Find where the given text appears and provide that cell's center as [X, Y] coordinate. 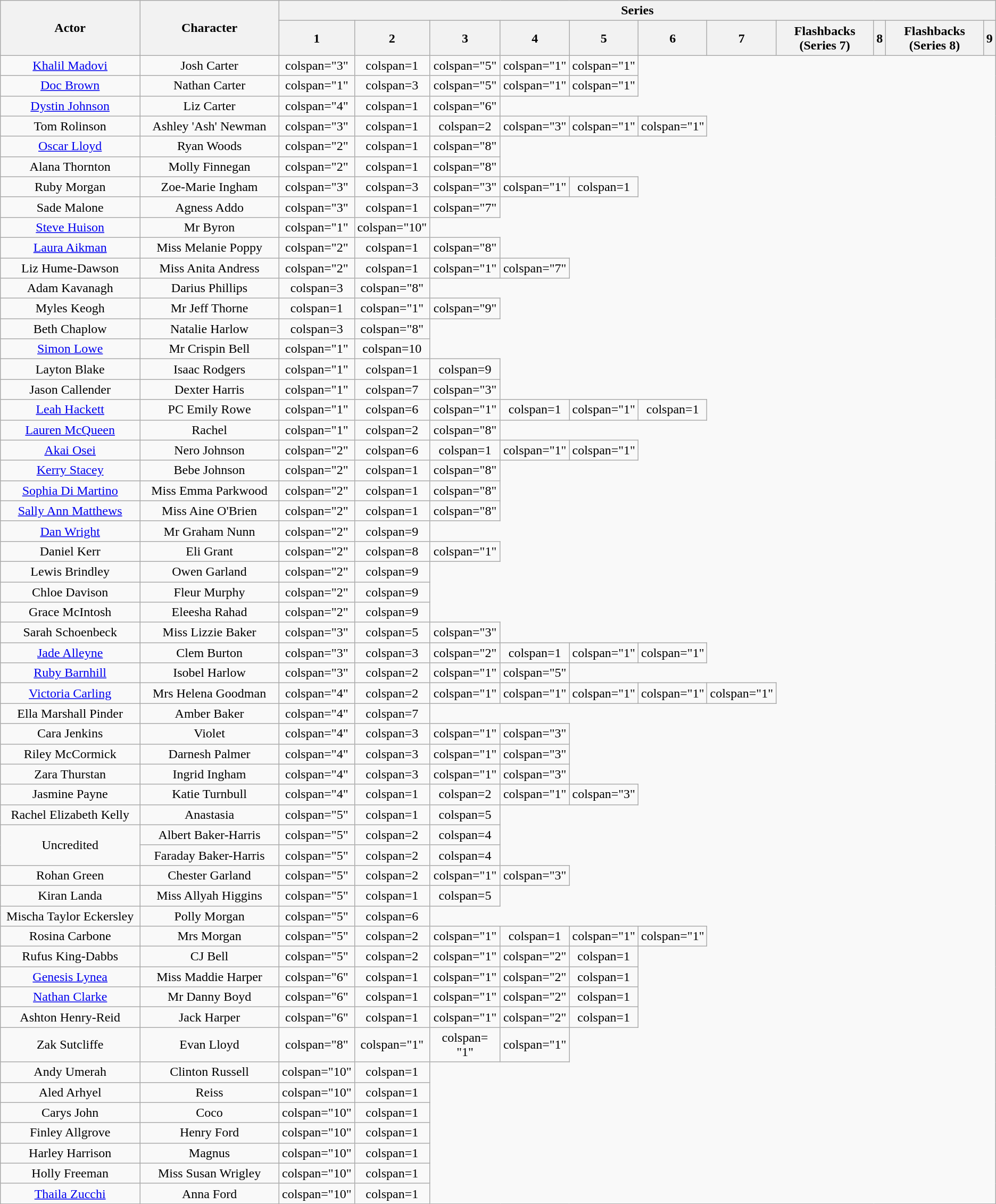
Rachel Elizabeth Kelly [70, 815]
Anastasia [210, 815]
Alana Thornton [70, 167]
Eleesha Rahad [210, 612]
Dan Wright [70, 531]
Chloe Davison [70, 592]
Ashton Henry-Reid [70, 1017]
Coco [210, 1112]
Liz Hume-Dawson [70, 268]
7 [742, 38]
Albert Baker-Harris [210, 835]
Zak Sutcliffe [70, 1045]
Natalie Harlow [210, 329]
Ruby Barnhill [70, 673]
Isaac Rodgers [210, 369]
Sade Malone [70, 207]
8 [880, 38]
Doc Brown [70, 86]
2 [392, 38]
Jack Harper [210, 1017]
Actor [70, 28]
Miss Aine O'Brien [210, 511]
Clem Burton [210, 653]
PC Emily Rowe [210, 410]
5 [604, 38]
Mischa Taylor Eckersley [70, 916]
colspan=10 [392, 349]
Steve Huison [70, 227]
Nero Johnson [210, 450]
Riley McCormick [70, 754]
Dystin Johnson [70, 106]
Layton Blake [70, 369]
Mr Graham Nunn [210, 531]
Ryan Woods [210, 146]
Ruby Morgan [70, 187]
Rosina Carbone [70, 936]
Katie Turnbull [210, 794]
Adam Kavanagh [70, 288]
Eli Grant [210, 551]
Victoria Carling [70, 693]
Amber Baker [210, 713]
Kerry Stacey [70, 470]
Clinton Russell [210, 1072]
Carys John [70, 1112]
Rohan Green [70, 875]
Andy Umerah [70, 1072]
colspan="9" [465, 309]
Darius Phillips [210, 288]
Harley Harrison [70, 1153]
Reiss [210, 1092]
9 [990, 38]
Finley Allgrove [70, 1133]
Mr Crispin Bell [210, 349]
Molly Finnegan [210, 167]
3 [465, 38]
Series [637, 11]
Grace McIntosh [70, 612]
Sophia Di Martino [70, 491]
Kiran Landa [70, 895]
Chester Garland [210, 875]
Lewis Brindley [70, 571]
Sarah Schoenbeck [70, 633]
Character [210, 28]
Aled Arhyel [70, 1092]
Lauren McQueen [70, 430]
Ashley 'Ash' Newman [210, 126]
Flashbacks (Series 7) [825, 38]
Magnus [210, 1153]
Owen Garland [210, 571]
Faraday Baker-Harris [210, 855]
Jason Callender [70, 389]
Myles Keogh [70, 309]
Nathan Carter [210, 86]
Miss Maddie Harper [210, 977]
1 [317, 38]
Miss Susan Wrigley [210, 1173]
Mrs Morgan [210, 936]
Dexter Harris [210, 389]
Miss Anita Andress [210, 268]
Jasmine Payne [70, 794]
Violet [210, 734]
Khalil Madovi [70, 65]
Simon Lowe [70, 349]
Thaila Zucchi [70, 1193]
Mr Danny Boyd [210, 997]
Miss Emma Parkwood [210, 491]
Daniel Kerr [70, 551]
Flashbacks (Series 8) [934, 38]
Laura Aikman [70, 247]
Agness Addo [210, 207]
Miss Allyah Higgins [210, 895]
Henry Ford [210, 1133]
Mr Byron [210, 227]
Miss Lizzie Baker [210, 633]
Darnesh Palmer [210, 754]
Cara Jenkins [70, 734]
Josh Carter [210, 65]
Beth Chaplow [70, 329]
Oscar Lloyd [70, 146]
Leah Hackett [70, 410]
Ella Marshall Pinder [70, 713]
Mrs Helena Goodman [210, 693]
Evan Lloyd [210, 1045]
Fleur Murphy [210, 592]
Akai Osei [70, 450]
Genesis Lynea [70, 977]
Isobel Harlow [210, 673]
Polly Morgan [210, 916]
Anna Ford [210, 1193]
Uncredited [70, 845]
Zara Thurstan [70, 774]
Zoe-Marie Ingham [210, 187]
colspan= "1" [465, 1045]
colspan=8 [392, 551]
Bebe Johnson [210, 470]
Mr Jeff Thorne [210, 309]
Miss Melanie Poppy [210, 247]
CJ Bell [210, 957]
Tom Rolinson [70, 126]
Nathan Clarke [70, 997]
Sally Ann Matthews [70, 511]
Rachel [210, 430]
Jade Alleyne [70, 653]
6 [673, 38]
Liz Carter [210, 106]
Holly Freeman [70, 1173]
Rufus King-Dabbs [70, 957]
4 [535, 38]
Ingrid Ingham [210, 774]
